Scan for the cell matching the given text and deliver its (x, y) coordinate at center. 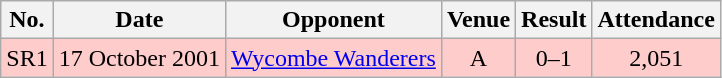
A (478, 58)
Result (554, 20)
Opponent (334, 20)
Attendance (656, 20)
2,051 (656, 58)
Wycombe Wanderers (334, 58)
Venue (478, 20)
17 October 2001 (139, 58)
No. (27, 20)
0–1 (554, 58)
SR1 (27, 58)
Date (139, 20)
